Find where the given text appears and provide that cell's center as (X, Y) coordinate. 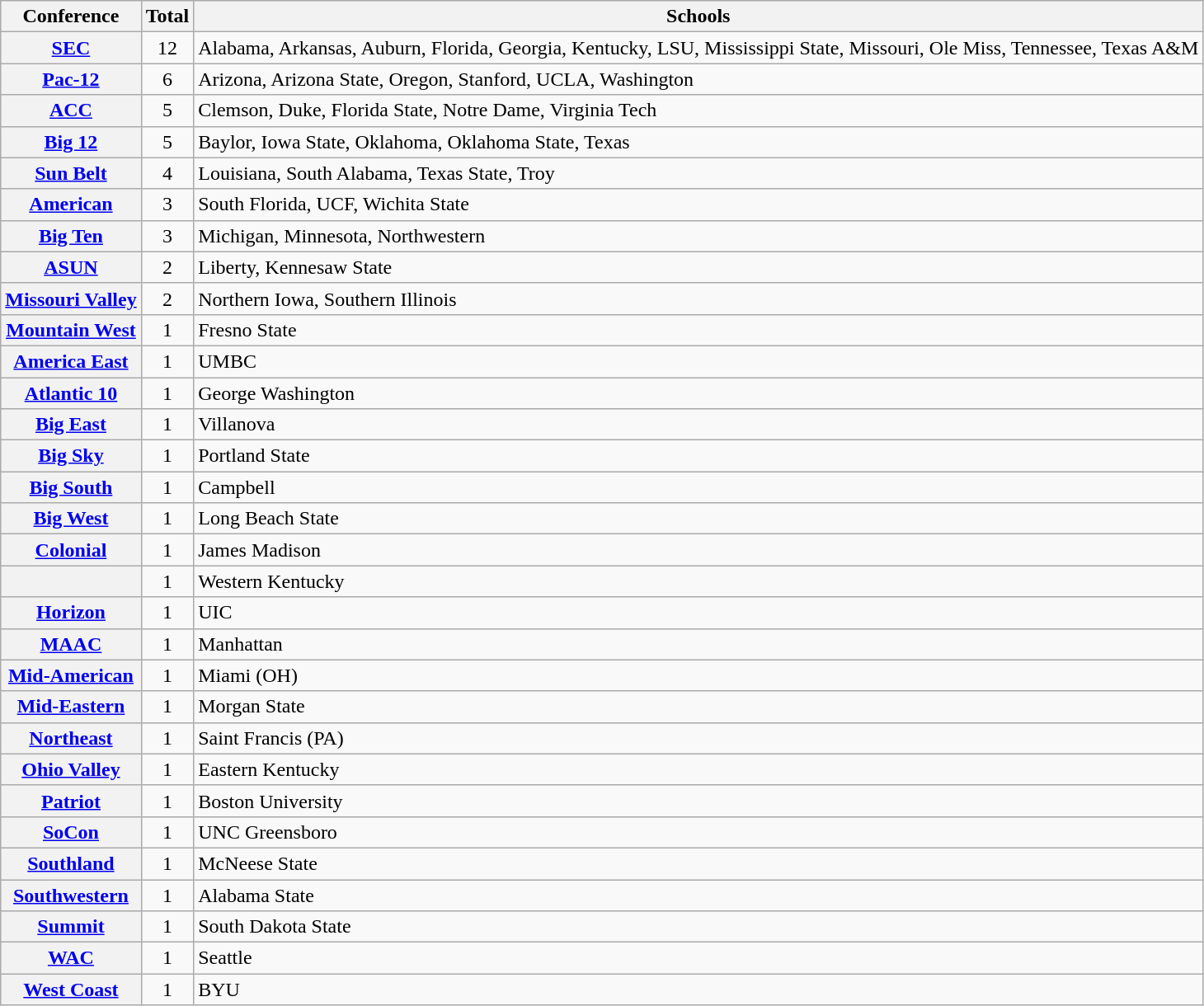
Manhattan (698, 644)
George Washington (698, 393)
Liberty, Kennesaw State (698, 267)
SEC (71, 48)
Ohio Valley (71, 769)
Campbell (698, 487)
Patriot (71, 801)
Southwestern (71, 895)
Clemson, Duke, Florida State, Notre Dame, Virginia Tech (698, 110)
Eastern Kentucky (698, 769)
James Madison (698, 550)
Big Ten (71, 236)
South Dakota State (698, 927)
Southland (71, 863)
Long Beach State (698, 519)
Alabama State (698, 895)
Morgan State (698, 707)
Arizona, Arizona State, Oregon, Stanford, UCLA, Washington (698, 79)
Mid-American (71, 675)
BYU (698, 990)
Mid-Eastern (71, 707)
Atlantic 10 (71, 393)
UIC (698, 613)
Miami (OH) (698, 675)
WAC (71, 958)
Portland State (698, 456)
South Florida, UCF, Wichita State (698, 204)
Boston University (698, 801)
Schools (698, 16)
12 (167, 48)
Louisiana, South Alabama, Texas State, Troy (698, 173)
Big South (71, 487)
Big 12 (71, 142)
Mountain West (71, 330)
Horizon (71, 613)
America East (71, 361)
SoCon (71, 832)
Western Kentucky (698, 581)
6 (167, 79)
American (71, 204)
West Coast (71, 990)
Big West (71, 519)
UMBC (698, 361)
ASUN (71, 267)
Colonial (71, 550)
Baylor, Iowa State, Oklahoma, Oklahoma State, Texas (698, 142)
Fresno State (698, 330)
Conference (71, 16)
Missouri Valley (71, 299)
Big East (71, 425)
Summit (71, 927)
ACC (71, 110)
Northern Iowa, Southern Illinois (698, 299)
McNeese State (698, 863)
Sun Belt (71, 173)
UNC Greensboro (698, 832)
Villanova (698, 425)
Seattle (698, 958)
Alabama, Arkansas, Auburn, Florida, Georgia, Kentucky, LSU, Mississippi State, Missouri, Ole Miss, Tennessee, Texas A&M (698, 48)
Pac-12 (71, 79)
Michigan, Minnesota, Northwestern (698, 236)
4 (167, 173)
Northeast (71, 738)
MAAC (71, 644)
Saint Francis (PA) (698, 738)
Total (167, 16)
Big Sky (71, 456)
